Provide the [X, Y] coordinate of the cell's center where the given text is located.  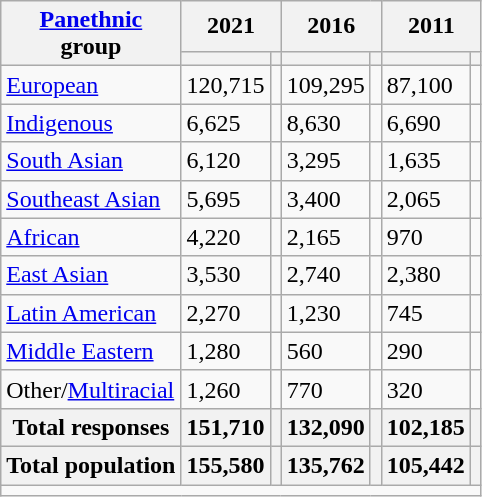
2,380 [426, 275]
109,295 [326, 85]
Southeast Asian [91, 199]
120,715 [226, 85]
6,120 [226, 161]
Total population [91, 465]
Other/Multiracial [91, 389]
135,762 [326, 465]
4,220 [226, 237]
African [91, 237]
3,530 [226, 275]
2011 [431, 26]
1,260 [226, 389]
105,442 [426, 465]
East Asian [91, 275]
3,295 [326, 161]
6,690 [426, 123]
Panethnicgroup [91, 34]
2021 [231, 26]
2,165 [326, 237]
Total responses [91, 427]
1,230 [326, 313]
European [91, 85]
290 [426, 351]
2,065 [426, 199]
5,695 [226, 199]
560 [326, 351]
155,580 [226, 465]
1,280 [226, 351]
132,090 [326, 427]
970 [426, 237]
2,740 [326, 275]
Latin American [91, 313]
770 [326, 389]
2,270 [226, 313]
South Asian [91, 161]
Middle Eastern [91, 351]
320 [426, 389]
Indigenous [91, 123]
8,630 [326, 123]
6,625 [226, 123]
151,710 [226, 427]
3,400 [326, 199]
87,100 [426, 85]
102,185 [426, 427]
1,635 [426, 161]
745 [426, 313]
2016 [331, 26]
